Find where the given text appears and provide that cell's center as [x, y] coordinate. 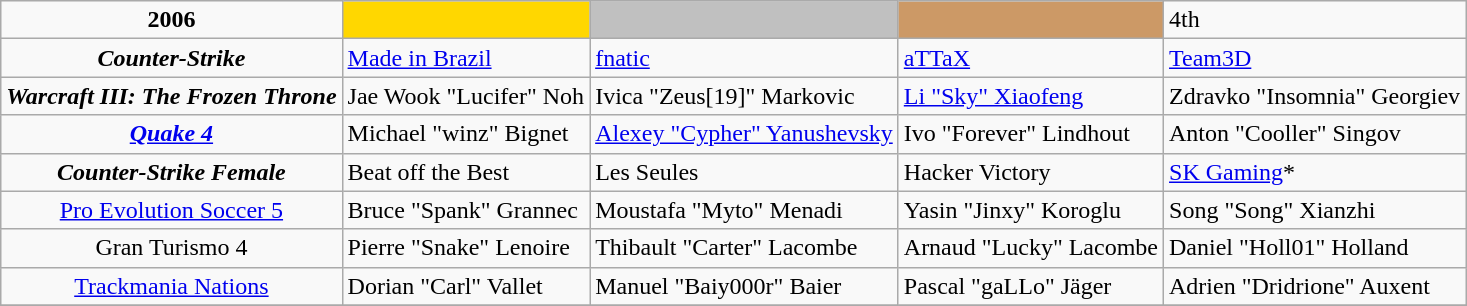
Alexey "Cypher" Yanushevsky [744, 134]
Moustafa "Myto" Menadi [744, 210]
Anton "Cooller" Singov [1315, 134]
2006 [172, 20]
Ivo "Forever" Lindhout [1030, 134]
Bruce "Spank" Grannec [466, 210]
4th [1315, 20]
aTTaX [1030, 58]
Yasin "Jinxy" Koroglu [1030, 210]
Michael "winz" Bignet [466, 134]
fnatic [744, 58]
Thibault "Carter" Lacombe [744, 248]
Gran Turismo 4 [172, 248]
Quake 4 [172, 134]
Beat off the Best [466, 172]
Ivica "Zeus[19]" Markovic [744, 96]
Dorian "Carl" Vallet [466, 286]
Daniel "Holl01" Holland [1315, 248]
Team3D [1315, 58]
Pascal "gaLLo" Jäger [1030, 286]
SK Gaming* [1315, 172]
Jae Wook "Lucifer" Noh [466, 96]
Adrien "Dridrione" Auxent [1315, 286]
Les Seules [744, 172]
Counter-Strike Female [172, 172]
Trackmania Nations [172, 286]
Manuel "Baiy000r" Baier [744, 286]
Warcraft III: The Frozen Throne [172, 96]
Pro Evolution Soccer 5 [172, 210]
Song "Song" Xianzhi [1315, 210]
Made in Brazil [466, 58]
Pierre "Snake" Lenoire [466, 248]
Hacker Victory [1030, 172]
Counter-Strike [172, 58]
Arnaud "Lucky" Lacombe [1030, 248]
Li "Sky" Xiaofeng [1030, 96]
Zdravko "Insomnia" Georgiev [1315, 96]
